Detect which cell encompasses the target text, then output its [x, y] center coordinate. 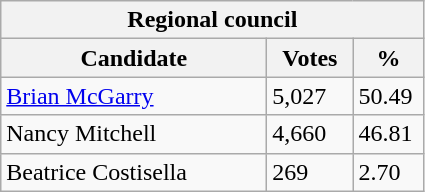
Nancy Mitchell [134, 134]
2.70 [388, 172]
269 [310, 172]
50.49 [388, 96]
5,027 [310, 96]
% [388, 58]
Regional council [212, 20]
Candidate [134, 58]
Brian McGarry [134, 96]
4,660 [310, 134]
Beatrice Costisella [134, 172]
Votes [310, 58]
46.81 [388, 134]
